Extract the [X, Y] coordinate from the center of the cell holding the provided text.  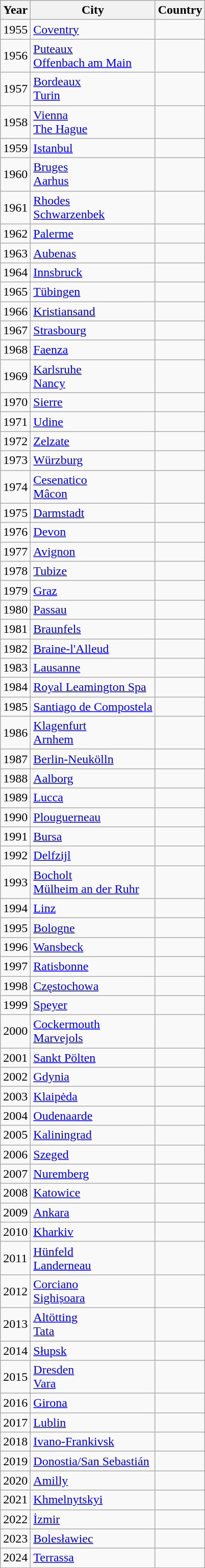
1973 [15, 460]
Bolesławiec [93, 1538]
1996 [15, 947]
Darmstadt [93, 513]
Rhodes Schwarzenbek [93, 208]
Cesenatico Mâcon [93, 486]
1984 [15, 687]
1955 [15, 30]
2013 [15, 1324]
1981 [15, 629]
Wansbeck [93, 947]
Berlin-Neukölln [93, 759]
Gdynia [93, 1077]
1970 [15, 402]
1960 [15, 174]
1993 [15, 882]
Altötting Tata [93, 1324]
1986 [15, 733]
Bocholt Mülheim an der Ruhr [93, 882]
City [93, 10]
1991 [15, 836]
1994 [15, 908]
Bursa [93, 836]
2021 [15, 1500]
1999 [15, 1005]
Speyer [93, 1005]
Graz [93, 590]
Delfzijl [93, 856]
Corciano Sighișoara [93, 1291]
Vienna The Hague [93, 122]
Strasbourg [93, 331]
Kristiansand [93, 311]
2001 [15, 1058]
1963 [15, 253]
2005 [15, 1135]
Aalborg [93, 778]
1988 [15, 778]
Faenza [93, 350]
Ratisbonne [93, 966]
Santiago de Compostela [93, 707]
İzmir [93, 1519]
2018 [15, 1442]
1990 [15, 817]
Sierre [93, 402]
Szeged [93, 1154]
2008 [15, 1193]
1971 [15, 422]
Aubenas [93, 253]
1967 [15, 331]
Oudenaarde [93, 1116]
2011 [15, 1258]
2003 [15, 1096]
Tübingen [93, 292]
Sankt Pölten [93, 1058]
1989 [15, 798]
1958 [15, 122]
Terrassa [93, 1558]
2017 [15, 1422]
Donostia/San Sebastián [93, 1461]
2007 [15, 1174]
1976 [15, 532]
Słupsk [93, 1351]
2004 [15, 1116]
Braine-l'Alleud [93, 649]
Kaliningrad [93, 1135]
1977 [15, 551]
2002 [15, 1077]
Bologne [93, 927]
2016 [15, 1403]
1980 [15, 609]
1982 [15, 649]
Hünfeld Landerneau [93, 1258]
Tubize [93, 571]
1956 [15, 56]
Częstochowa [93, 985]
Udine [93, 422]
Country [180, 10]
Bordeaux Turin [93, 89]
1957 [15, 89]
Karlsruhe Nancy [93, 376]
Cockermouth Marvejols [93, 1032]
Ankara [93, 1212]
1997 [15, 966]
1964 [15, 272]
2024 [15, 1558]
Passau [93, 609]
1978 [15, 571]
1972 [15, 441]
2012 [15, 1291]
Year [15, 10]
Dresden Vara [93, 1377]
2015 [15, 1377]
1985 [15, 707]
Girona [93, 1403]
2010 [15, 1232]
2022 [15, 1519]
2000 [15, 1032]
1968 [15, 350]
2014 [15, 1351]
1959 [15, 148]
1969 [15, 376]
2006 [15, 1154]
Lucca [93, 798]
2023 [15, 1538]
Devon [93, 532]
Katowice [93, 1193]
2020 [15, 1480]
Istanbul [93, 148]
Ivano-Frankivsk [93, 1442]
1987 [15, 759]
Klagenfurt Arnhem [93, 733]
1965 [15, 292]
1998 [15, 985]
1975 [15, 513]
Royal Leamington Spa [93, 687]
Palerme [93, 234]
2019 [15, 1461]
Khmelnytskyi [93, 1500]
Nuremberg [93, 1174]
2009 [15, 1212]
1962 [15, 234]
1974 [15, 486]
1966 [15, 311]
1992 [15, 856]
Puteaux Offenbach am Main [93, 56]
Lublin [93, 1422]
Coventry [93, 30]
Innsbruck [93, 272]
1979 [15, 590]
1995 [15, 927]
Amilly [93, 1480]
Linz [93, 908]
1961 [15, 208]
Lausanne [93, 668]
Plouguerneau [93, 817]
Bruges Aarhus [93, 174]
Braunfels [93, 629]
Kharkiv [93, 1232]
1983 [15, 668]
Zelzate [93, 441]
Avignon [93, 551]
Klaipėda [93, 1096]
Würzburg [93, 460]
